Detect which cell encompasses the target text, then output its (x, y) center coordinate. 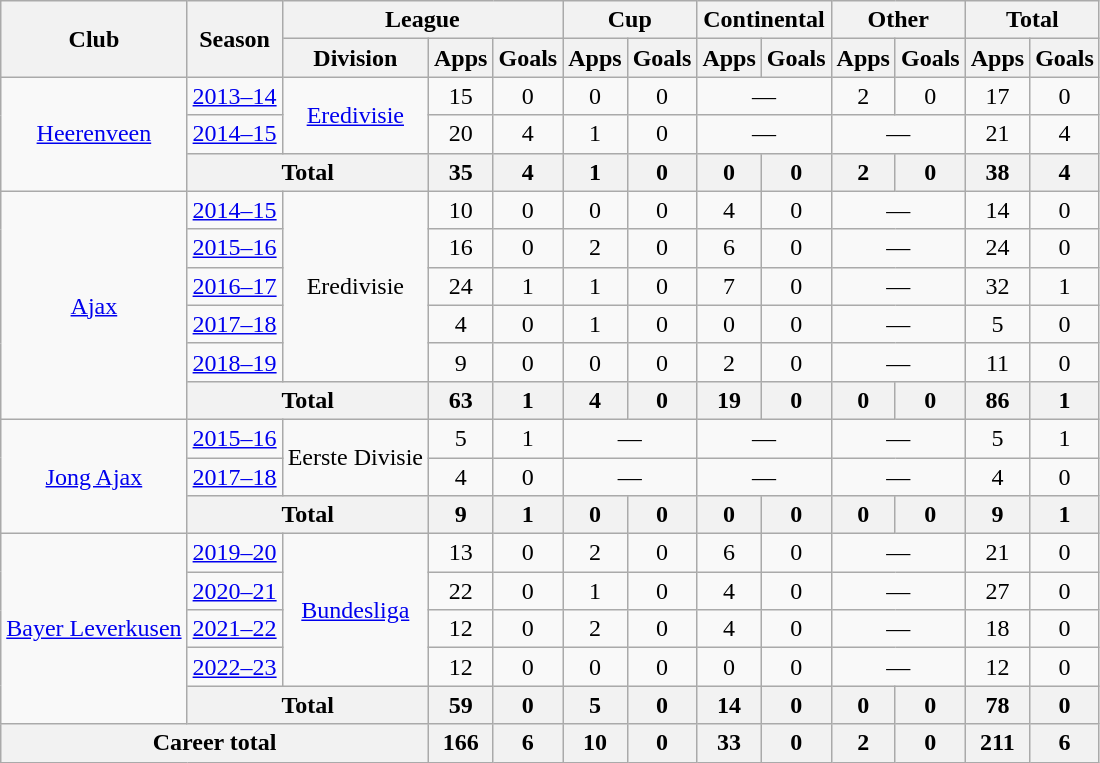
Other (898, 20)
19 (729, 400)
Career total (215, 743)
2016–17 (234, 286)
2020–21 (234, 591)
211 (997, 743)
86 (997, 400)
Club (94, 39)
2019–20 (234, 553)
League (422, 20)
27 (997, 591)
Jong Ajax (94, 476)
33 (729, 743)
20 (461, 134)
38 (997, 172)
Season (234, 39)
15 (461, 96)
2013–14 (234, 96)
22 (461, 591)
Heerenveen (94, 134)
2021–22 (234, 629)
Bundesliga (355, 610)
Cup (630, 20)
166 (461, 743)
59 (461, 705)
17 (997, 96)
13 (461, 553)
35 (461, 172)
7 (729, 286)
18 (997, 629)
Ajax (94, 305)
Eerste Divisie (355, 457)
16 (461, 248)
11 (997, 362)
2022–23 (234, 667)
Division (355, 58)
Continental (764, 20)
Bayer Leverkusen (94, 629)
32 (997, 286)
2018–19 (234, 362)
63 (461, 400)
78 (997, 705)
